For the text-containing cell, return its midpoint in (x, y) coordinate format. 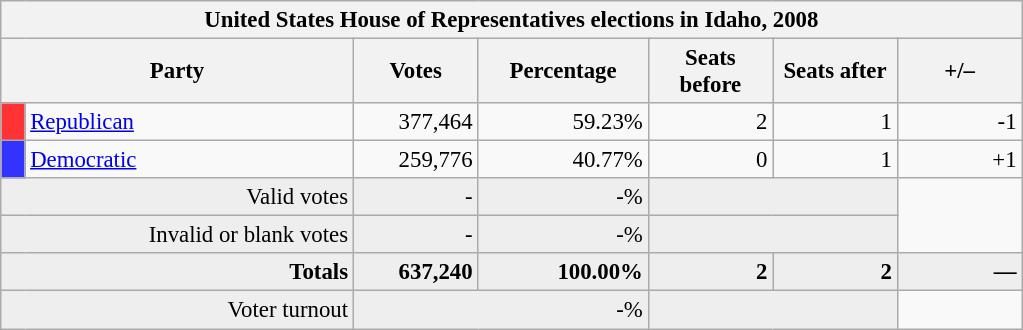
Seats after (836, 72)
59.23% (563, 122)
+1 (960, 160)
+/– (960, 72)
377,464 (416, 122)
Totals (178, 273)
Votes (416, 72)
Party (178, 72)
United States House of Representatives elections in Idaho, 2008 (512, 20)
40.77% (563, 160)
100.00% (563, 273)
-1 (960, 122)
Valid votes (178, 197)
259,776 (416, 160)
0 (710, 160)
Invalid or blank votes (178, 235)
— (960, 273)
Democratic (189, 160)
Voter turnout (178, 310)
Republican (189, 122)
637,240 (416, 273)
Percentage (563, 72)
Seats before (710, 72)
